Pinpoint the cell where the given text exists, returning its [X, Y] midpoint coordinate. 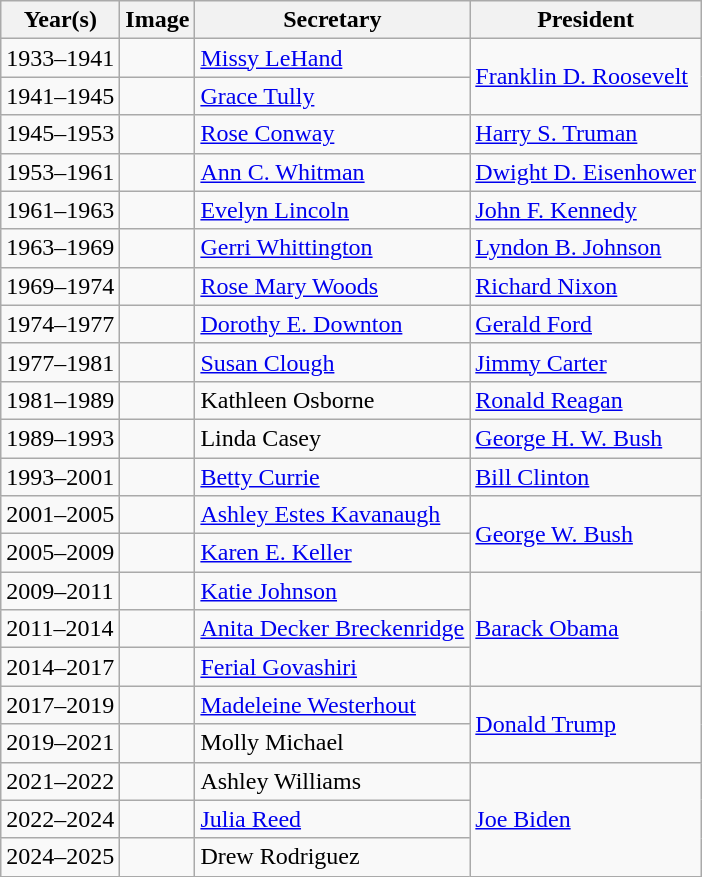
1933–1941 [60, 58]
Rose Mary Woods [332, 286]
2024–2025 [60, 857]
President [586, 20]
Bill Clinton [586, 477]
1977–1981 [60, 362]
Lyndon B. Johnson [586, 248]
Dorothy E. Downton [332, 324]
2001–2005 [60, 515]
Secretary [332, 20]
1974–1977 [60, 324]
2019–2021 [60, 743]
Karen E. Keller [332, 553]
Anita Decker Breckenridge [332, 629]
Ann C. Whitman [332, 172]
George W. Bush [586, 534]
Kathleen Osborne [332, 400]
Ashley Estes Kavanaugh [332, 515]
Jimmy Carter [586, 362]
Donald Trump [586, 724]
Susan Clough [332, 362]
Rose Conway [332, 134]
Richard Nixon [586, 286]
Missy LeHand [332, 58]
Joe Biden [586, 819]
Gerri Whittington [332, 248]
2022–2024 [60, 819]
1945–1953 [60, 134]
1969–1974 [60, 286]
2009–2011 [60, 591]
1941–1945 [60, 96]
Ferial Govashiri [332, 667]
1981–1989 [60, 400]
Image [158, 20]
John F. Kennedy [586, 210]
Linda Casey [332, 438]
Barack Obama [586, 629]
2005–2009 [60, 553]
Drew Rodriguez [332, 857]
1961–1963 [60, 210]
2011–2014 [60, 629]
Betty Currie [332, 477]
Grace Tully [332, 96]
Ashley Williams [332, 781]
1993–2001 [60, 477]
1953–1961 [60, 172]
Gerald Ford [586, 324]
Ronald Reagan [586, 400]
Molly Michael [332, 743]
Franklin D. Roosevelt [586, 77]
2017–2019 [60, 705]
Harry S. Truman [586, 134]
Dwight D. Eisenhower [586, 172]
Katie Johnson [332, 591]
2021–2022 [60, 781]
2014–2017 [60, 667]
Evelyn Lincoln [332, 210]
George H. W. Bush [586, 438]
1989–1993 [60, 438]
Julia Reed [332, 819]
Madeleine Westerhout [332, 705]
Year(s) [60, 20]
1963–1969 [60, 248]
